Scan for the cell matching the given text and deliver its [x, y] coordinate at center. 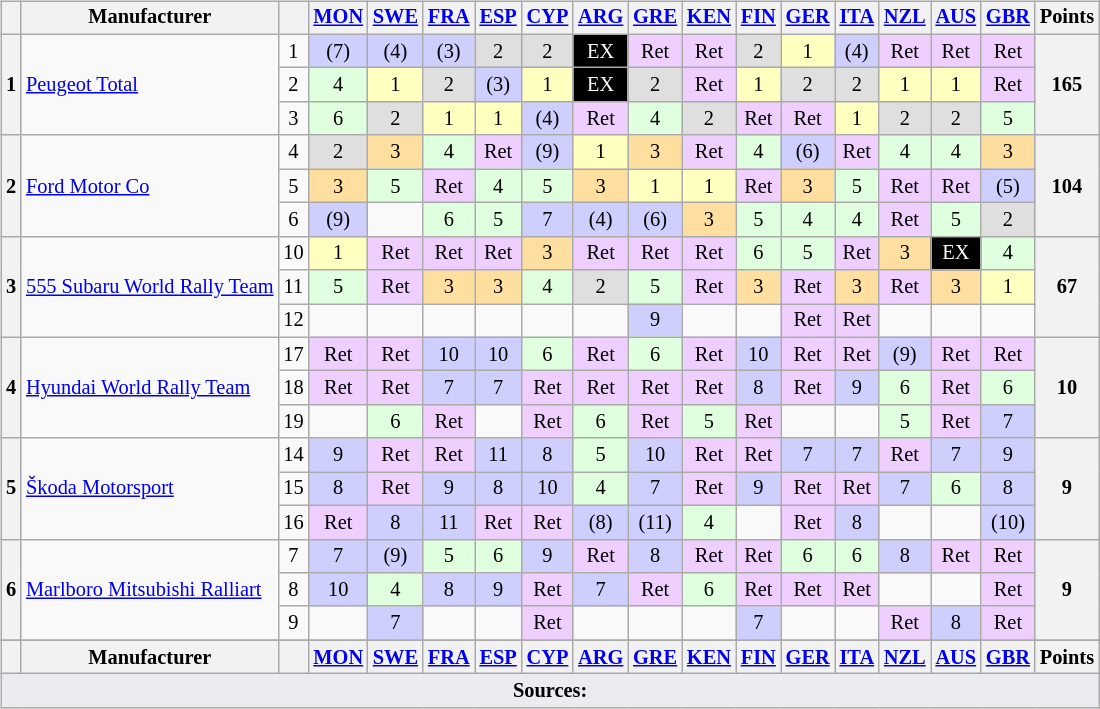
Hyundai World Rally Team [150, 388]
(5) [1008, 186]
(7) [338, 51]
555 Subaru World Rally Team [150, 286]
Ford Motor Co [150, 186]
Sources: [550, 691]
14 [293, 455]
104 [1067, 186]
165 [1067, 84]
(8) [600, 522]
16 [293, 522]
67 [1067, 286]
(10) [1008, 522]
(11) [655, 522]
18 [293, 388]
Škoda Motorsport [150, 488]
Peugeot Total [150, 84]
12 [293, 321]
19 [293, 422]
15 [293, 489]
Marlboro Mitsubishi Ralliart [150, 590]
17 [293, 354]
